Determine the [X, Y] coordinate at the center of the cell enclosing the given text.  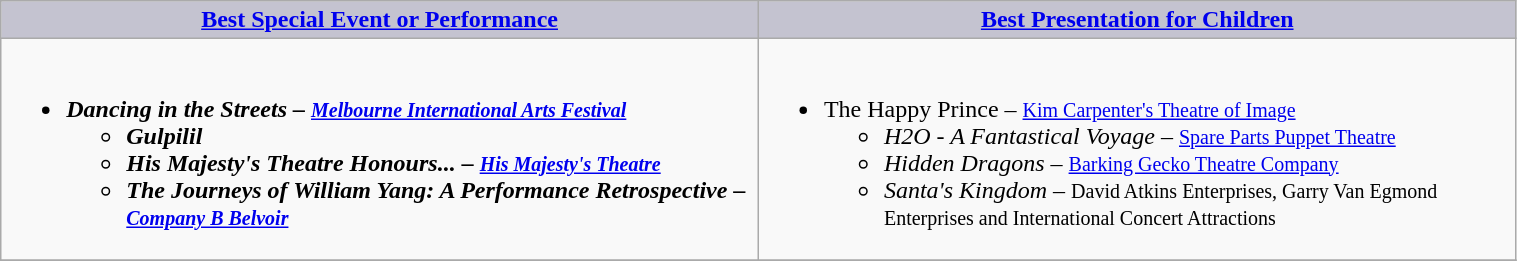
Best Presentation for Children [1137, 20]
Best Special Event or Performance [380, 20]
